Locate the cell with the specified text and output its (X, Y) center coordinate. 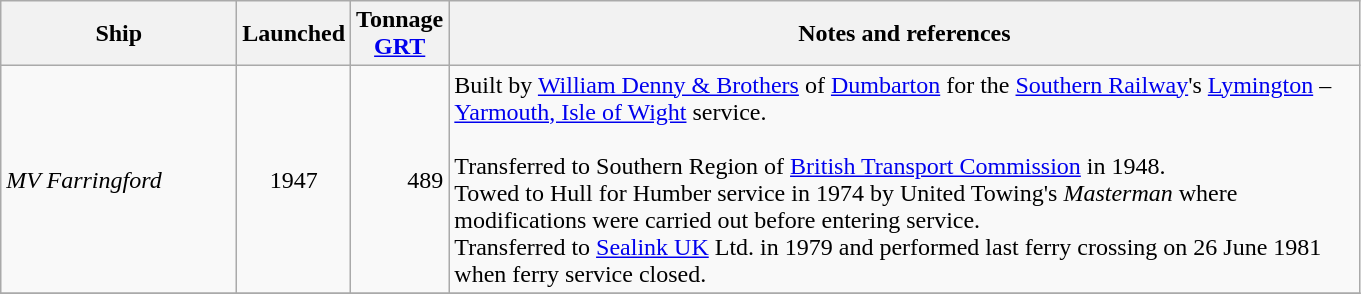
Ship (119, 34)
Notes and references (904, 34)
489 (400, 180)
Launched (294, 34)
Tonnage GRT (400, 34)
MV Farringford (119, 180)
1947 (294, 180)
